Scan for the cell matching the given text and deliver its [x, y] coordinate at center. 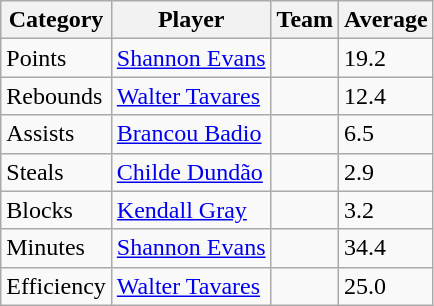
Rebounds [56, 96]
Player [191, 20]
2.9 [386, 172]
Brancou Badio [191, 134]
6.5 [386, 134]
Blocks [56, 210]
19.2 [386, 58]
Steals [56, 172]
Kendall Gray [191, 210]
Team [305, 20]
Minutes [56, 248]
Childe Dundão [191, 172]
Average [386, 20]
12.4 [386, 96]
Category [56, 20]
Efficiency [56, 286]
Assists [56, 134]
25.0 [386, 286]
3.2 [386, 210]
Points [56, 58]
34.4 [386, 248]
